Return the [x, y] coordinate for the center point of the cell that contains the specified text.  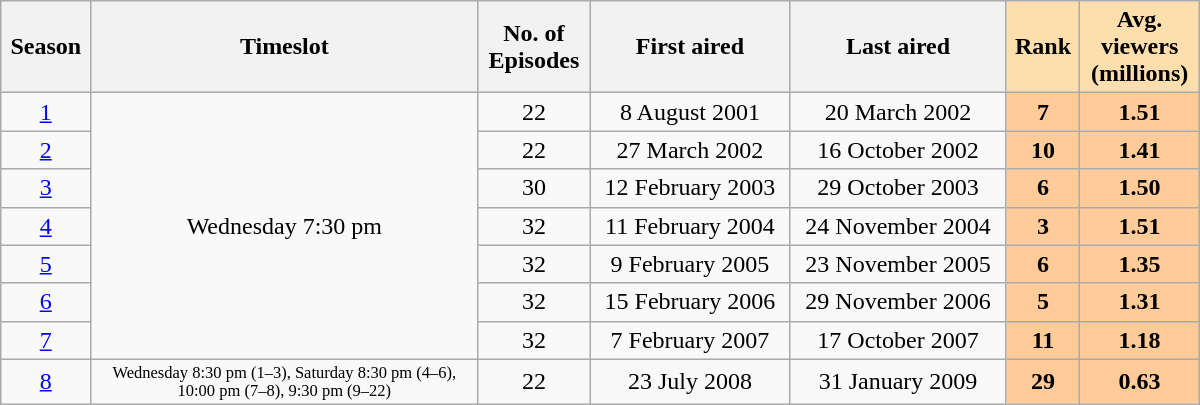
12 February 2003 [690, 188]
29 [1043, 381]
Last aired [898, 47]
Wednesday 8:30 pm (1–3), Saturday 8:30 pm (4–6),10:00 pm (7–8), 9:30 pm (9–22) [284, 381]
Rank [1043, 47]
First aired [690, 47]
1.41 [1140, 150]
11 February 2004 [690, 226]
31 January 2009 [898, 381]
30 [534, 188]
15 February 2006 [690, 302]
1.50 [1140, 188]
2 [46, 150]
Season [46, 47]
23 November 2005 [898, 264]
11 [1043, 340]
1 [46, 112]
17 October 2007 [898, 340]
24 November 2004 [898, 226]
1.35 [1140, 264]
Wednesday 7:30 pm [284, 226]
1.18 [1140, 340]
Timeslot [284, 47]
16 October 2002 [898, 150]
Avg. viewers (millions) [1140, 47]
0.63 [1140, 381]
27 March 2002 [690, 150]
9 February 2005 [690, 264]
10 [1043, 150]
4 [46, 226]
29 October 2003 [898, 188]
8 August 2001 [690, 112]
20 March 2002 [898, 112]
23 July 2008 [690, 381]
29 November 2006 [898, 302]
7 February 2007 [690, 340]
1.31 [1140, 302]
No. ofEpisodes [534, 47]
8 [46, 381]
